Locate the cell with the specified text and output its (x, y) center coordinate. 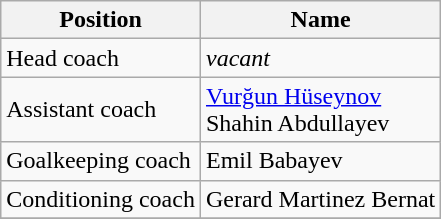
Gerard Martinez Bernat (320, 199)
Head coach (101, 58)
Emil Babayev (320, 161)
Name (320, 20)
Goalkeeping coach (101, 161)
vacant (320, 58)
Vurğun Hüseynov Shahin Abdullayev (320, 110)
Position (101, 20)
Assistant coach (101, 110)
Conditioning coach (101, 199)
